Extract the [X, Y] coordinate from the center of the cell holding the provided text.  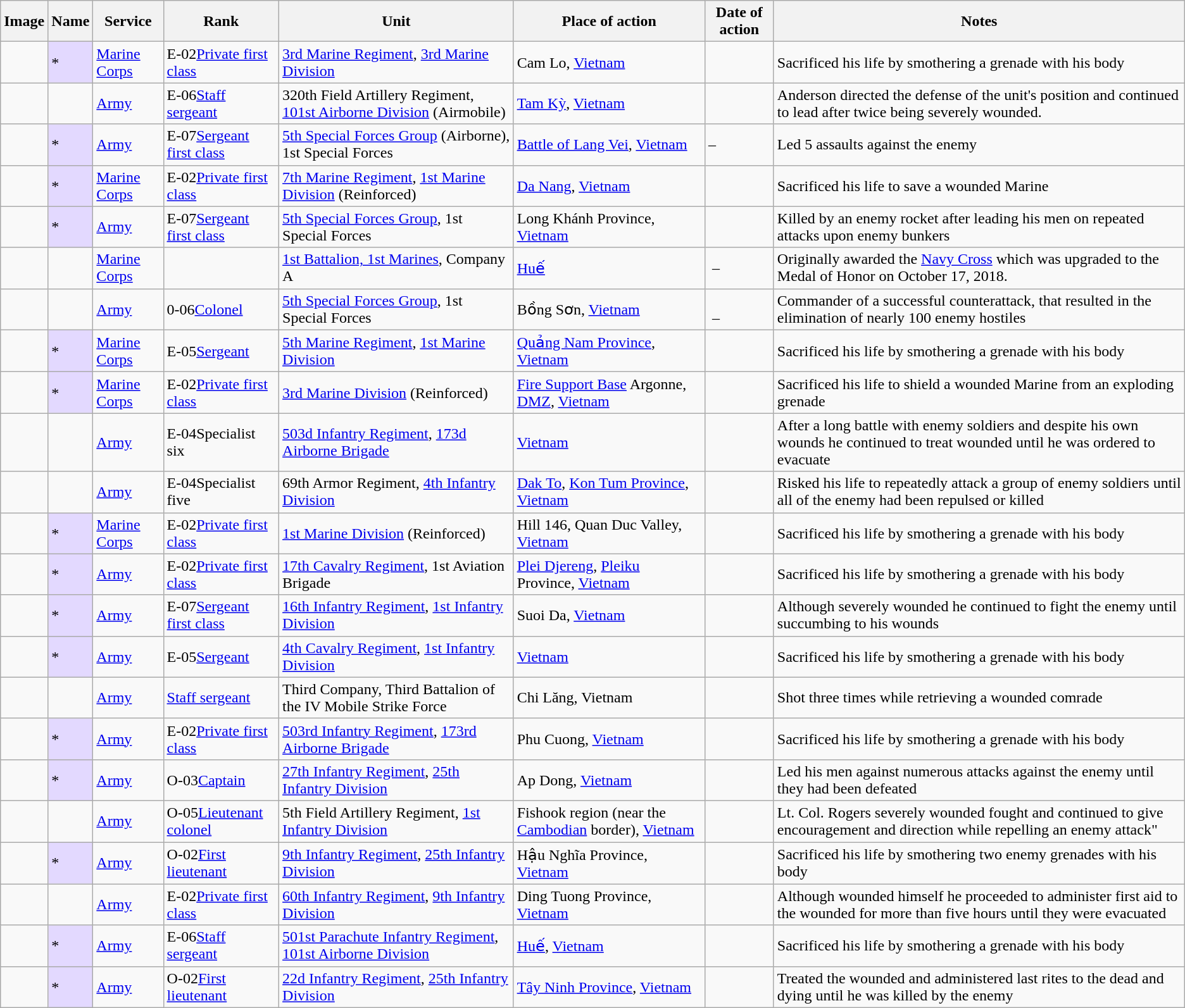
E-04Specialist five [222, 492]
Place of action [609, 22]
7th Marine Regiment, 1st Marine Division (Reinforced) [396, 186]
Shot three times while retrieving a wounded comrade [979, 697]
Fire Support Base Argonne, DMZ, Vietnam [609, 392]
Rank [222, 22]
5th Marine Regiment, 1st Marine Division [396, 351]
Cam Lo, Vietnam [609, 62]
Battle of Lang Vei, Vietnam [609, 144]
16th Infantry Regiment, 1st Infantry Division [396, 615]
Fishook region (near the Cambodian border), Vietnam [609, 821]
1st Battalion, 1st Marines, Company A [396, 268]
9th Infantry Regiment, 25th Infantry Division [396, 863]
Although severely wounded he continued to fight the enemy until succumbing to his wounds [979, 615]
Lt. Col. Rogers severely wounded fought and continued to give encouragement and direction while repelling an enemy attack" [979, 821]
Bồng Sơn, Vietnam [609, 309]
Anderson directed the defense of the unit's position and continued to lead after twice being severely wounded. [979, 104]
503rd Infantry Regiment, 173rd Airborne Brigade [396, 739]
Commander of a successful counterattack, that resulted in the elimination of nearly 100 enemy hostiles [979, 309]
3rd Marine Division (Reinforced) [396, 392]
Long Khánh Province, Vietnam [609, 227]
Sacrificed his life to shield a wounded Marine from an exploding grenade [979, 392]
5th Field Artillery Regiment, 1st Infantry Division [396, 821]
Tam Kỳ, Vietnam [609, 104]
Risked his life to repeatedly attack a group of enemy soldiers until all of the enemy had been repulsed or killed [979, 492]
Da Nang, Vietnam [609, 186]
22d Infantry Regiment, 25th Infantry Division [396, 987]
O-05Lieutenant colonel [222, 821]
Treated the wounded and administered last rites to the dead and dying until he was killed by the enemy [979, 987]
0-06Colonel [222, 309]
3rd Marine Regiment, 3rd Marine Division [396, 62]
Chi Lăng, Vietnam [609, 697]
Suoi Da, Vietnam [609, 615]
Image [24, 22]
Quảng Nam Province, Vietnam [609, 351]
Third Company, Third Battalion of the IV Mobile Strike Force [396, 697]
Sacrificed his life to save a wounded Marine [979, 186]
27th Infantry Regiment, 25th Infantry Division [396, 780]
Huế [609, 268]
5th Special Forces Group (Airborne), 1st Special Forces [396, 144]
503d Infantry Regiment, 173d Airborne Brigade [396, 442]
17th Cavalry Regiment, 1st Aviation Brigade [396, 575]
Hill 146, Quan Duc Valley, Vietnam [609, 533]
After a long battle with enemy soldiers and despite his own wounds he continued to treat wounded until he was ordered to evacuate [979, 442]
Dak To, Kon Tum Province, Vietnam [609, 492]
O-03Captain [222, 780]
501st Parachute Infantry Regiment, 101st Airborne Division [396, 945]
69th Armor Regiment, 4th Infantry Division [396, 492]
Sacrificed his life by smothering two enemy grenades with his body [979, 863]
1st Marine Division (Reinforced) [396, 533]
Unit [396, 22]
Date of action [739, 22]
Originally awarded the Navy Cross which was upgraded to the Medal of Honor on October 17, 2018. [979, 268]
E-04Specialist six [222, 442]
Led his men against numerous attacks against the enemy until they had been defeated [979, 780]
Although wounded himself he proceeded to administer first aid to the wounded for more than five hours until they were evacuated [979, 905]
320th Field Artillery Regiment, 101st Airborne Division (Airmobile) [396, 104]
Killed by an enemy rocket after leading his men on repeated attacks upon enemy bunkers [979, 227]
Phu Cuong, Vietnam [609, 739]
Ap Dong, Vietnam [609, 780]
Hậu Nghĩa Province, Vietnam [609, 863]
Service [128, 22]
4th Cavalry Regiment, 1st Infantry Division [396, 657]
Led 5 assaults against the enemy [979, 144]
Staff sergeant [222, 697]
Plei Djereng, Pleiku Province, Vietnam [609, 575]
Huế, Vietnam [609, 945]
Notes [979, 22]
Ding Tuong Province, Vietnam [609, 905]
60th Infantry Regiment, 9th Infantry Division [396, 905]
Tây Ninh Province, Vietnam [609, 987]
Name [71, 22]
